Pinpoint the cell where the given text exists, returning its [x, y] midpoint coordinate. 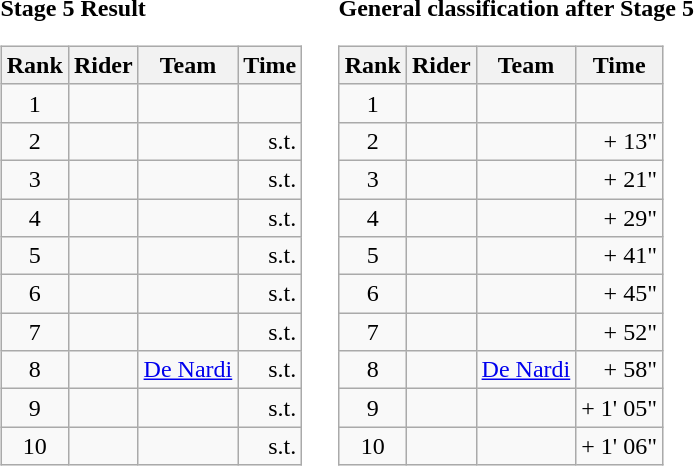
+ 1' 06" [620, 446]
+ 58" [620, 370]
+ 13" [620, 141]
+ 52" [620, 332]
+ 21" [620, 179]
+ 1' 05" [620, 408]
+ 29" [620, 217]
+ 41" [620, 256]
+ 45" [620, 294]
